Identify which cell holds the provided text, then report its (x, y) central coordinate. 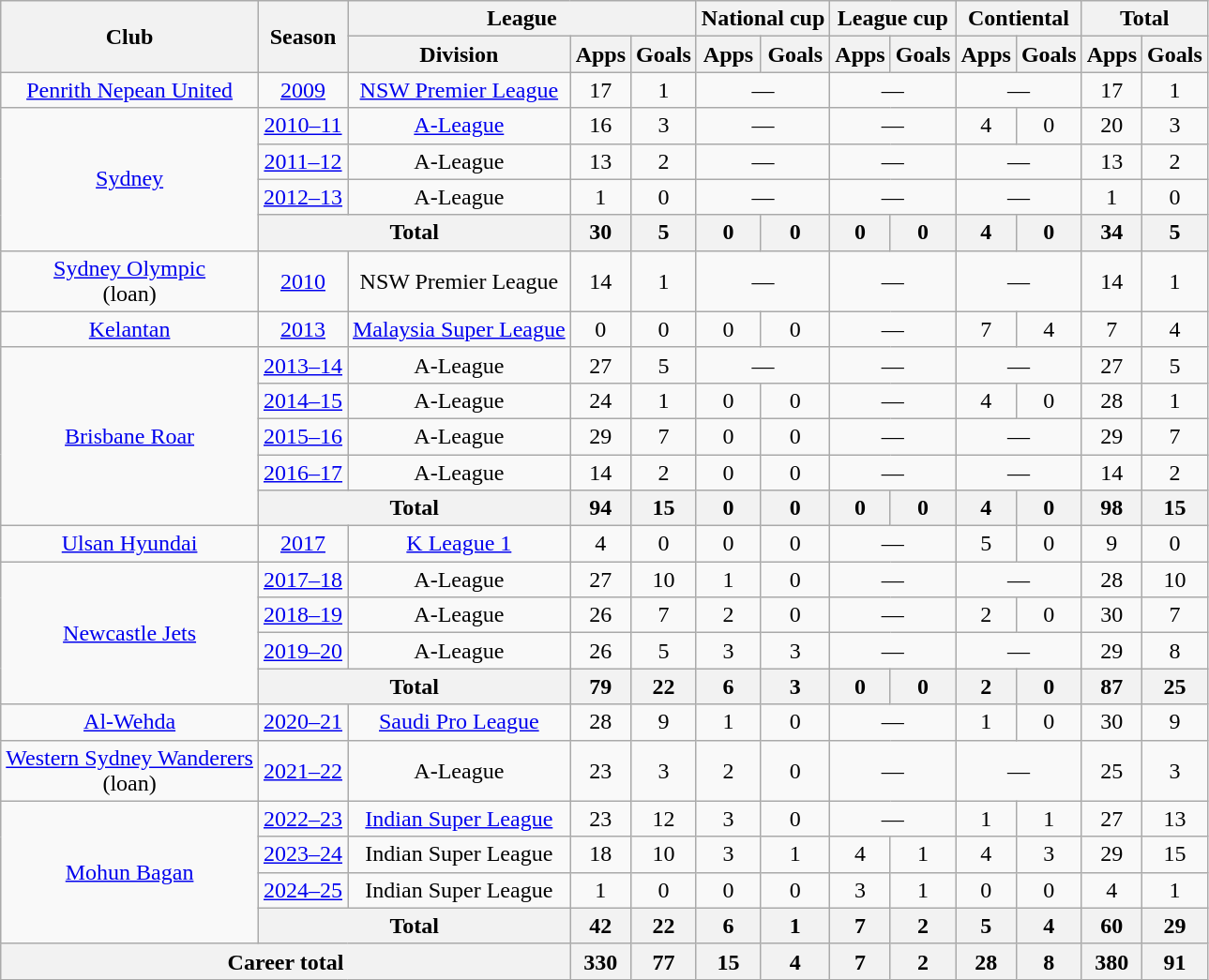
Saudi Pro League (459, 722)
Contiental (1019, 19)
2009 (302, 90)
K League 1 (459, 544)
2016–17 (302, 472)
Ulsan Hyundai (129, 544)
20 (1111, 126)
Al-Wehda (129, 722)
Kelantan (129, 329)
2011–12 (302, 161)
2010–11 (302, 126)
2017–18 (302, 580)
91 (1175, 961)
Brisbane Roar (129, 436)
Malaysia Super League (459, 329)
2020–21 (302, 722)
2021–22 (302, 771)
77 (664, 961)
79 (600, 686)
Season (302, 37)
Penrith Nepean United (129, 90)
12 (664, 819)
2013–14 (302, 365)
2015–16 (302, 436)
330 (600, 961)
Newcastle Jets (129, 633)
Sydney Olympic (loan) (129, 281)
2013 (302, 329)
Career total (285, 961)
Sydney (129, 179)
2023–24 (302, 854)
2014–15 (302, 400)
2010 (302, 281)
National cup (763, 19)
24 (600, 400)
18 (600, 854)
League (521, 19)
2019–20 (302, 651)
2024–25 (302, 890)
42 (600, 926)
2018–19 (302, 615)
16 (600, 126)
2022–23 (302, 819)
34 (1111, 233)
380 (1111, 961)
98 (1111, 508)
2017 (302, 544)
87 (1111, 686)
League cup (893, 19)
Mohun Bagan (129, 872)
94 (600, 508)
60 (1111, 926)
Division (459, 54)
Western Sydney Wanderers (loan) (129, 771)
2012–13 (302, 197)
Club (129, 37)
